From the cell containing the given text, extract its center point as [x, y] coordinate. 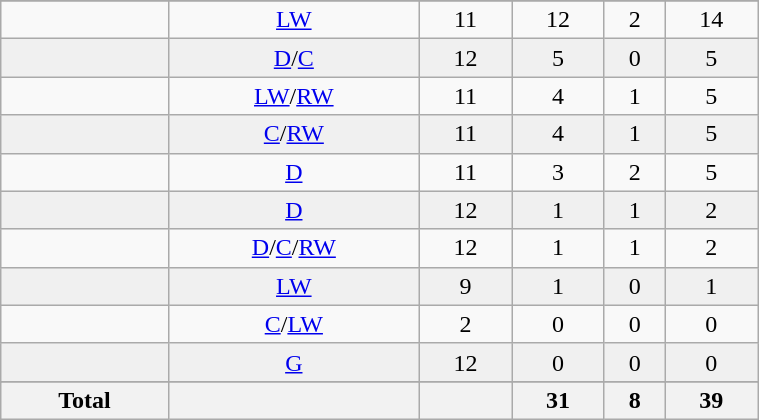
D/C/RW [294, 248]
39 [712, 400]
3 [558, 172]
14 [712, 20]
Total [85, 400]
LW/RW [294, 96]
31 [558, 400]
8 [634, 400]
C/RW [294, 134]
D/C [294, 58]
G [294, 362]
9 [465, 286]
C/LW [294, 324]
